Provide the (x, y) coordinate of the cell's center where the given text is located.  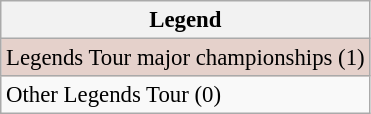
Legend (186, 20)
Legends Tour major championships (1) (186, 58)
Other Legends Tour (0) (186, 95)
